Output the (x, y) coordinate of the center of the cell containing the given text.  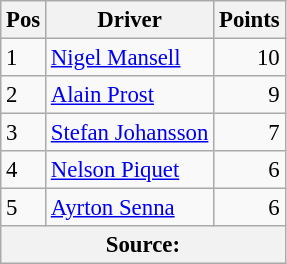
5 (24, 208)
Nelson Piquet (130, 170)
10 (250, 58)
Driver (130, 20)
2 (24, 95)
Alain Prost (130, 95)
7 (250, 133)
Nigel Mansell (130, 58)
Ayrton Senna (130, 208)
1 (24, 58)
9 (250, 95)
Points (250, 20)
3 (24, 133)
Source: (143, 245)
Stefan Johansson (130, 133)
4 (24, 170)
Pos (24, 20)
